Search for the cell housing the specified text and yield its (x, y) center coordinate. 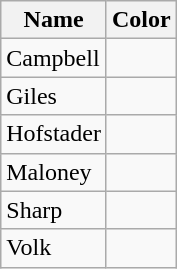
Campbell (54, 58)
Color (141, 20)
Name (54, 20)
Sharp (54, 210)
Maloney (54, 172)
Giles (54, 96)
Volk (54, 248)
Hofstader (54, 134)
